Return [x, y] of the center of cell containing provided text 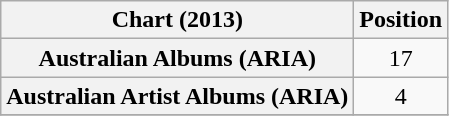
4 [401, 96]
Australian Artist Albums (ARIA) [178, 96]
Position [401, 20]
Australian Albums (ARIA) [178, 58]
17 [401, 58]
Chart (2013) [178, 20]
